Return [X, Y] of the center of cell containing provided text 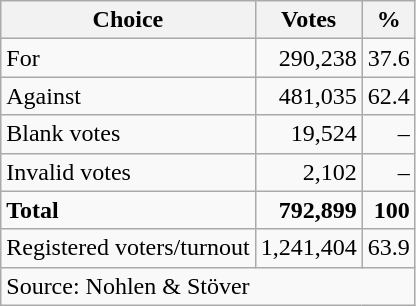
Total [128, 210]
100 [388, 210]
Against [128, 96]
Votes [308, 20]
19,524 [308, 134]
792,899 [308, 210]
290,238 [308, 58]
Blank votes [128, 134]
For [128, 58]
% [388, 20]
63.9 [388, 248]
Source: Nohlen & Stöver [208, 286]
Invalid votes [128, 172]
2,102 [308, 172]
37.6 [388, 58]
Registered voters/turnout [128, 248]
481,035 [308, 96]
Choice [128, 20]
1,241,404 [308, 248]
62.4 [388, 96]
